Search for the cell housing the specified text and yield its (X, Y) center coordinate. 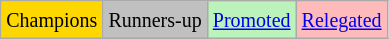
Champions (52, 20)
Runners-up (155, 20)
Promoted (252, 20)
Relegated (342, 20)
